Determine the (x, y) coordinate at the center of the cell enclosing the given text.  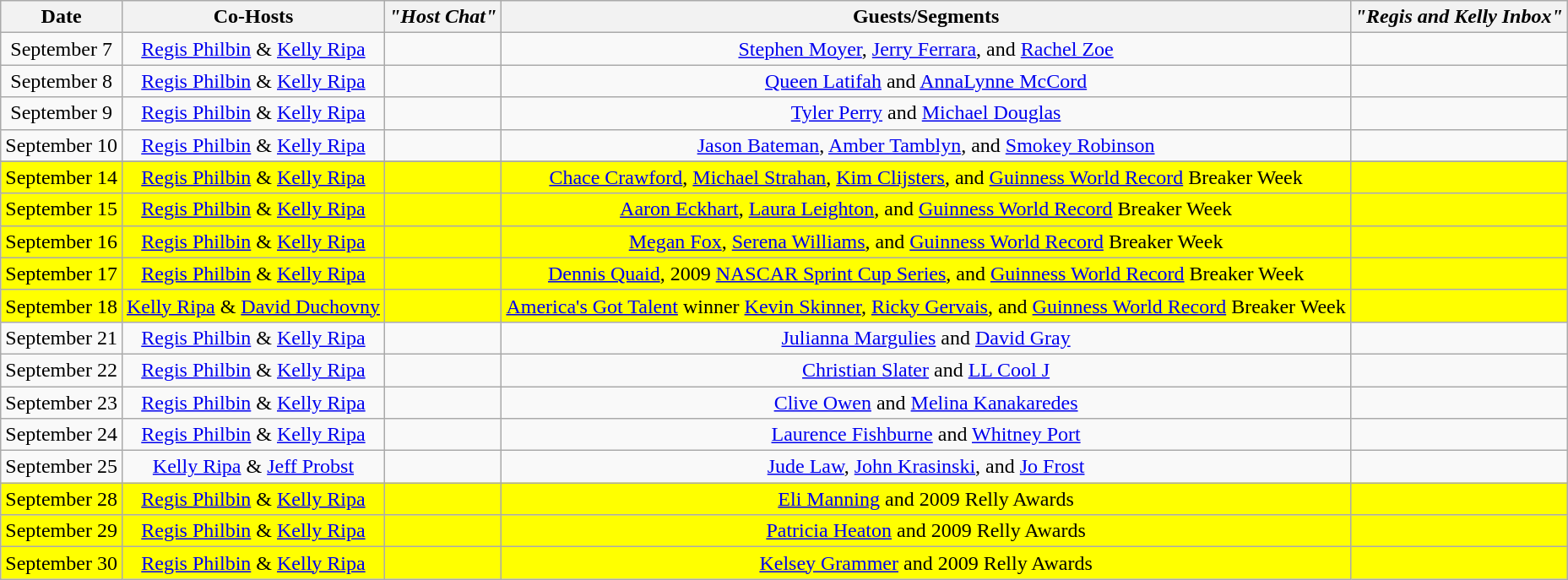
September 28 (62, 499)
Chace Crawford, Michael Strahan, Kim Clijsters, and Guinness World Record Breaker Week (925, 177)
September 8 (62, 81)
Guests/Segments (925, 17)
Christian Slater and LL Cool J (925, 370)
September 9 (62, 113)
Kelly Ripa & David Duchovny (253, 306)
Megan Fox, Serena Williams, and Guinness World Record Breaker Week (925, 241)
"Host Chat" (442, 17)
Stephen Moyer, Jerry Ferrara, and Rachel Zoe (925, 49)
September 14 (62, 177)
Queen Latifah and AnnaLynne McCord (925, 81)
Eli Manning and 2009 Relly Awards (925, 499)
Kelly Ripa & Jeff Probst (253, 467)
Jason Bateman, Amber Tamblyn, and Smokey Robinson (925, 145)
September 10 (62, 145)
Kelsey Grammer and 2009 Relly Awards (925, 563)
Laurence Fishburne and Whitney Port (925, 435)
Co-Hosts (253, 17)
September 23 (62, 403)
Jude Law, John Krasinski, and Jo Frost (925, 467)
September 15 (62, 209)
September 7 (62, 49)
"Regis and Kelly Inbox" (1459, 17)
Date (62, 17)
September 21 (62, 338)
September 29 (62, 531)
Patricia Heaton and 2009 Relly Awards (925, 531)
Dennis Quaid, 2009 NASCAR Sprint Cup Series, and Guinness World Record Breaker Week (925, 274)
September 24 (62, 435)
September 17 (62, 274)
September 25 (62, 467)
Julianna Margulies and David Gray (925, 338)
Clive Owen and Melina Kanakaredes (925, 403)
Tyler Perry and Michael Douglas (925, 113)
America's Got Talent winner Kevin Skinner, Ricky Gervais, and Guinness World Record Breaker Week (925, 306)
September 18 (62, 306)
September 16 (62, 241)
September 22 (62, 370)
Aaron Eckhart, Laura Leighton, and Guinness World Record Breaker Week (925, 209)
September 30 (62, 563)
